Determine the [x, y] coordinate at the center of the cell enclosing the given text.  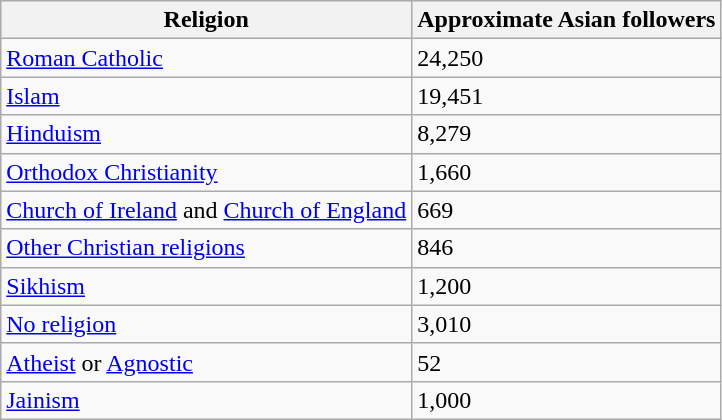
3,010 [566, 324]
Sikhism [206, 286]
19,451 [566, 96]
Approximate Asian followers [566, 20]
Hinduism [206, 134]
24,250 [566, 58]
846 [566, 248]
Church of Ireland and Church of England [206, 210]
Jainism [206, 400]
Atheist or Agnostic [206, 362]
1,000 [566, 400]
Other Christian religions [206, 248]
Roman Catholic [206, 58]
1,200 [566, 286]
669 [566, 210]
1,660 [566, 172]
Islam [206, 96]
Orthodox Christianity [206, 172]
Religion [206, 20]
8,279 [566, 134]
No religion [206, 324]
52 [566, 362]
